Identify which cell holds the provided text, then report its (X, Y) central coordinate. 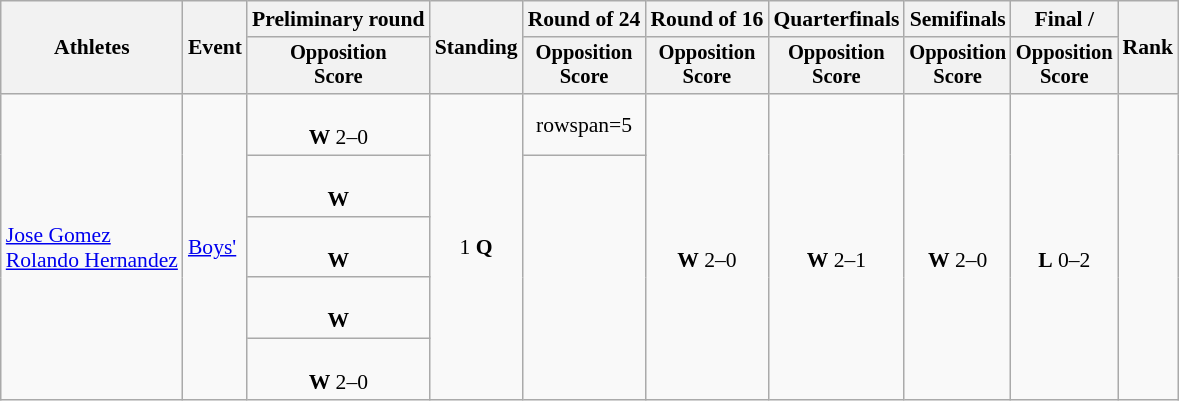
1 Q (476, 247)
Final / (1064, 19)
rowspan=5 (584, 124)
Boys' (215, 247)
Event (215, 48)
Semifinals (958, 19)
Quarterfinals (836, 19)
L 0–2 (1064, 247)
Jose GomezRolando Hernandez (92, 247)
Athletes (92, 48)
Round of 24 (584, 19)
Standing (476, 48)
W 2–1 (836, 247)
Round of 16 (706, 19)
Preliminary round (338, 19)
Rank (1148, 48)
